For the text-containing cell, return its midpoint in [X, Y] coordinate format. 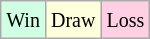
Loss [126, 20]
Draw [72, 20]
Win [24, 20]
